Determine the (x, y) coordinate at the center of the cell enclosing the given text.  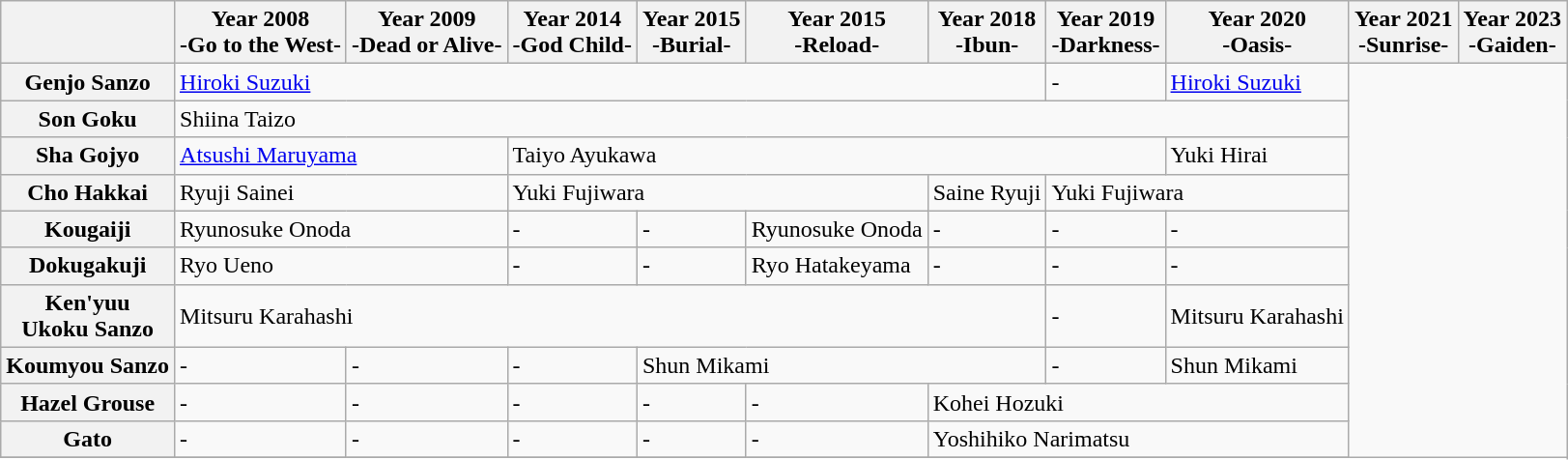
Year 2021-Sunrise- (1403, 33)
Atsushi Maruyama (342, 156)
Ken'yuuUkoku Sanzo (88, 315)
Hazel Grouse (88, 402)
Year 2019-Darkness- (1105, 33)
Kohei Hozuki (1138, 402)
Koumyou Sanzo (88, 365)
Ryo Hatakeyama (837, 266)
Shiina Taizo (762, 119)
Saine Ryuji (987, 192)
Year 2015-Reload- (837, 33)
Ryo Ueno (342, 266)
Yuki Hirai (1257, 156)
Year 2015-Burial- (692, 33)
Year 2023-Gaiden- (1513, 33)
Genjo Sanzo (88, 82)
Taiyo Ayukawa (837, 156)
Year 2014-God Child- (572, 33)
Gato (88, 439)
Year 2018-Ibun- (987, 33)
Cho Hakkai (88, 192)
Son Goku (88, 119)
Sha Gojyo (88, 156)
Year 2009-Dead or Alive- (427, 33)
Year 2020-Oasis- (1257, 33)
Yoshihiko Narimatsu (1138, 439)
Kougaiji (88, 229)
Dokugakuji (88, 266)
Ryuji Sainei (342, 192)
Year 2008-Go to the West- (261, 33)
